Locate the cell with the specified text and output its (x, y) center coordinate. 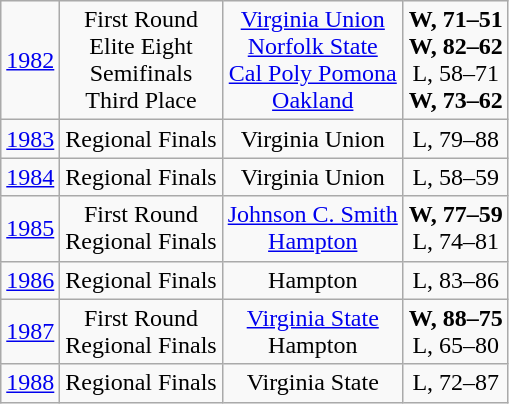
L, 58–59 (456, 177)
W, 77–59L, 74–81 (456, 228)
Virginia UnionNorfolk StateCal Poly PomonaOakland (312, 60)
1983 (30, 139)
Hampton (312, 280)
1982 (30, 60)
L, 72–87 (456, 383)
L, 83–86 (456, 280)
1988 (30, 383)
1986 (30, 280)
1984 (30, 177)
W, 88–75L, 65–80 (456, 332)
1985 (30, 228)
Virginia State (312, 383)
1987 (30, 332)
L, 79–88 (456, 139)
First RoundElite EightSemifinalsThird Place (141, 60)
W, 71–51W, 82–62L, 58–71W, 73–62 (456, 60)
Johnson C. SmithHampton (312, 228)
Virginia StateHampton (312, 332)
